Provide the (X, Y) coordinate of the cell's center where the given text is located.  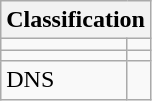
DNS (64, 80)
Classification (76, 20)
